Return (X, Y) of the center of cell containing provided text 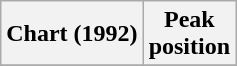
Peakposition (189, 34)
Chart (1992) (72, 34)
